Provide the [X, Y] coordinate of the cell's center where the given text is located.  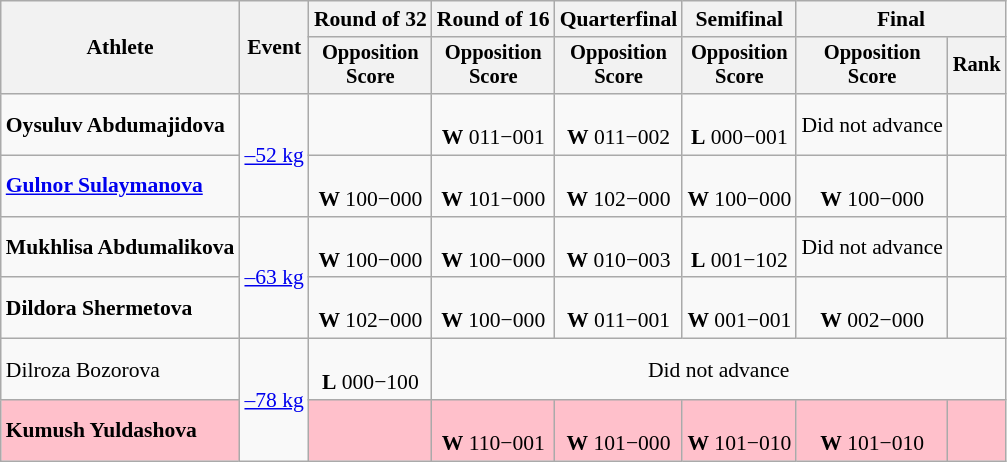
Round of 16 [494, 19]
Athlete [120, 48]
Dilroza Bozorova [120, 370]
Dildora Shermetova [120, 308]
–52 kg [274, 155]
Round of 32 [370, 19]
L 001−102 [739, 248]
Quarterfinal [619, 19]
Mukhlisa Abdumalikova [120, 248]
L 000−100 [370, 370]
Rank [977, 66]
W 110−001 [494, 430]
Final [900, 19]
Semifinal [739, 19]
Kumush Yuldashova [120, 430]
W 011−002 [619, 124]
Oysuluv Abdumajidova [120, 124]
L 000−001 [739, 124]
Event [274, 48]
Gulnor Sulaymanova [120, 186]
W 002−000 [872, 308]
–78 kg [274, 400]
–63 kg [274, 278]
W 001−001 [739, 308]
W 010−003 [619, 248]
